Find where the given text appears and provide that cell's center as (x, y) coordinate. 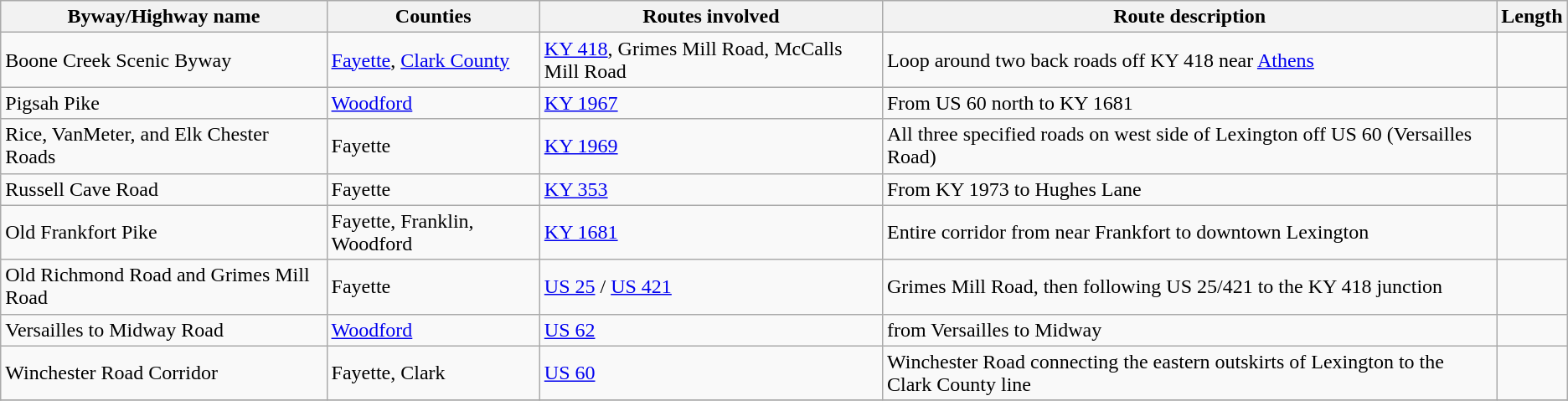
KY 353 (710, 189)
Loop around two back roads off KY 418 near Athens (1189, 60)
Old Frankfort Pike (164, 233)
KY 1969 (710, 146)
Routes involved (710, 17)
From US 60 north to KY 1681 (1189, 103)
Winchester Road Corridor (164, 373)
Versailles to Midway Road (164, 330)
Fayette, Clark County (433, 60)
Fayette, Clark (433, 373)
Grimes Mill Road, then following US 25/421 to the KY 418 junction (1189, 286)
KY 418, Grimes Mill Road, McCalls Mill Road (710, 60)
Russell Cave Road (164, 189)
Counties (433, 17)
KY 1681 (710, 233)
Winchester Road connecting the eastern outskirts of Lexington to the Clark County line (1189, 373)
Old Richmond Road and Grimes Mill Road (164, 286)
Entire corridor from near Frankfort to downtown Lexington (1189, 233)
Rice, VanMeter, and Elk Chester Roads (164, 146)
From KY 1973 to Hughes Lane (1189, 189)
US 60 (710, 373)
Byway/Highway name (164, 17)
KY 1967 (710, 103)
All three specified roads on west side of Lexington off US 60 (Versailles Road) (1189, 146)
Length (1532, 17)
from Versailles to Midway (1189, 330)
Boone Creek Scenic Byway (164, 60)
Fayette, Franklin, Woodford (433, 233)
Pigsah Pike (164, 103)
US 62 (710, 330)
US 25 / US 421 (710, 286)
Route description (1189, 17)
